For the text-containing cell, return its midpoint in [x, y] coordinate format. 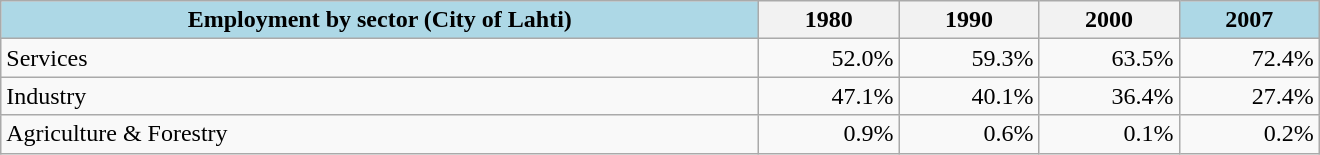
59.3% [969, 58]
0.2% [1249, 134]
72.4% [1249, 58]
36.4% [1109, 96]
47.1% [829, 96]
1990 [969, 20]
52.0% [829, 58]
63.5% [1109, 58]
1980 [829, 20]
Employment by sector (City of Lahti) [380, 20]
Agriculture & Forestry [380, 134]
2007 [1249, 20]
27.4% [1249, 96]
0.1% [1109, 134]
0.6% [969, 134]
Industry [380, 96]
Services [380, 58]
40.1% [969, 96]
0.9% [829, 134]
2000 [1109, 20]
